Find where the given text appears and provide that cell's center as [x, y] coordinate. 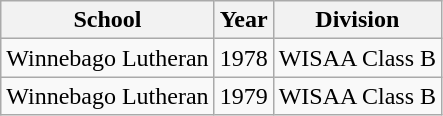
School [108, 20]
Division [357, 20]
1979 [244, 96]
1978 [244, 58]
Year [244, 20]
